Return [x, y] of the center of cell containing provided text 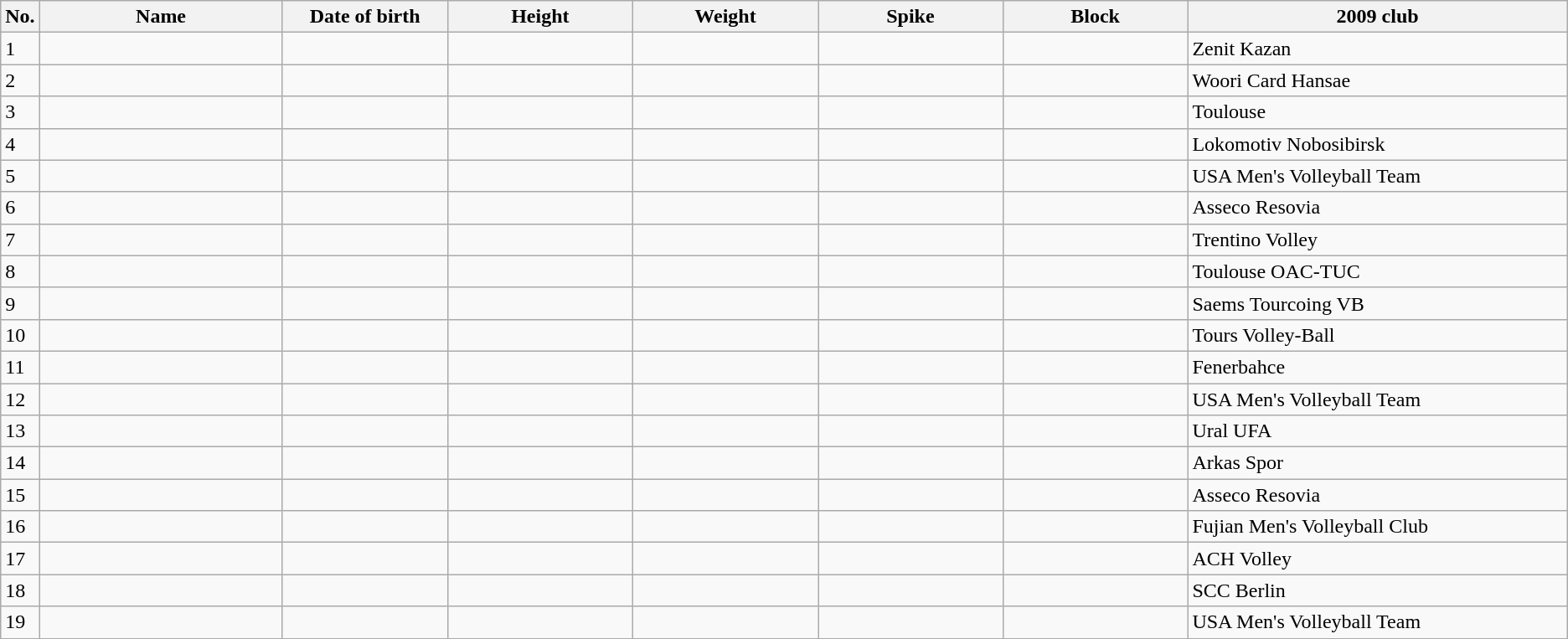
1 [20, 49]
18 [20, 590]
2009 club [1377, 17]
Fenerbahce [1377, 367]
Toulouse [1377, 112]
Trentino Volley [1377, 240]
14 [20, 463]
Tours Volley-Ball [1377, 335]
Date of birth [365, 17]
17 [20, 559]
13 [20, 431]
5 [20, 176]
Ural UFA [1377, 431]
3 [20, 112]
SCC Berlin [1377, 590]
16 [20, 527]
Woori Card Hansae [1377, 80]
4 [20, 144]
Height [539, 17]
ACH Volley [1377, 559]
Zenit Kazan [1377, 49]
Arkas Spor [1377, 463]
Lokomotiv Nobosibirsk [1377, 144]
15 [20, 495]
12 [20, 399]
2 [20, 80]
Saems Tourcoing VB [1377, 303]
Spike [911, 17]
19 [20, 622]
6 [20, 208]
Name [161, 17]
Fujian Men's Volleyball Club [1377, 527]
Block [1096, 17]
Toulouse OAC-TUC [1377, 271]
10 [20, 335]
No. [20, 17]
9 [20, 303]
11 [20, 367]
8 [20, 271]
Weight [725, 17]
7 [20, 240]
